Find where the given text appears and provide that cell's center as (x, y) coordinate. 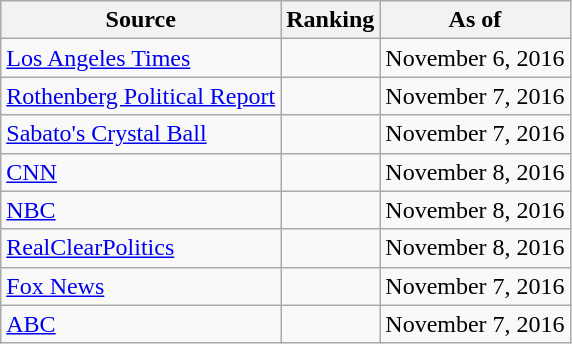
As of (475, 20)
Los Angeles Times (141, 58)
Source (141, 20)
Fox News (141, 286)
Rothenberg Political Report (141, 96)
Ranking (330, 20)
RealClearPolitics (141, 248)
NBC (141, 210)
Sabato's Crystal Ball (141, 134)
ABC (141, 324)
CNN (141, 172)
November 6, 2016 (475, 58)
